From the cell containing the given text, extract its center point as (x, y) coordinate. 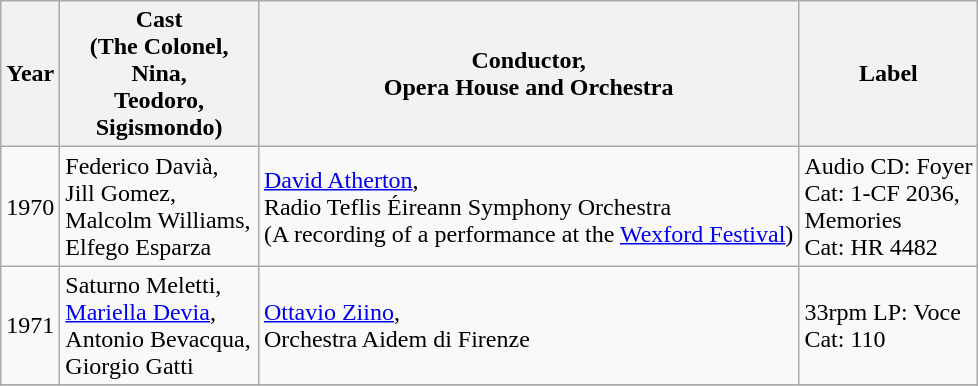
Label (888, 74)
Federico Davià,Jill Gomez,Malcolm Williams,Elfego Esparza (160, 206)
Conductor,Opera House and Orchestra (528, 74)
33rpm LP: VoceCat: 110 (888, 326)
Year (30, 74)
Audio CD: FoyerCat: 1-CF 2036,MemoriesCat: HR 4482 (888, 206)
1970 (30, 206)
1971 (30, 326)
David Atherton,Radio Teflis Éireann Symphony Orchestra(A recording of a performance at the Wexford Festival) (528, 206)
Cast (The Colonel,Nina,Teodoro,Sigismondo) (160, 74)
Ottavio Ziino,Orchestra Aidem di Firenze (528, 326)
Saturno Meletti,Mariella Devia,Antonio Bevacqua,Giorgio Gatti (160, 326)
